Return (x, y) of the center of cell containing provided text 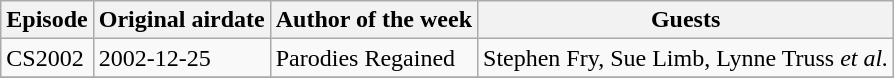
Author of the week (374, 20)
2002-12-25 (182, 58)
Original airdate (182, 20)
Guests (686, 20)
Parodies Regained (374, 58)
Episode (47, 20)
CS2002 (47, 58)
Stephen Fry, Sue Limb, Lynne Truss et al. (686, 58)
